Pinpoint the cell where the given text exists, returning its [X, Y] midpoint coordinate. 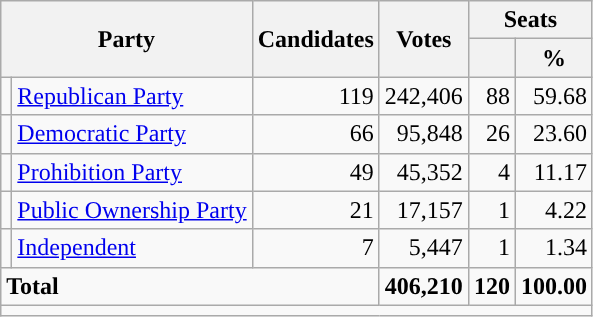
242,406 [424, 96]
45,352 [424, 172]
11.17 [554, 172]
23.60 [554, 134]
21 [316, 210]
17,157 [424, 210]
95,848 [424, 134]
Republican Party [132, 96]
26 [492, 134]
1.34 [554, 248]
59.68 [554, 96]
Total [190, 286]
5,447 [424, 248]
Seats [530, 20]
66 [316, 134]
100.00 [554, 286]
406,210 [424, 286]
4.22 [554, 210]
Independent [132, 248]
49 [316, 172]
Democratic Party [132, 134]
120 [492, 286]
Prohibition Party [132, 172]
Public Ownership Party [132, 210]
% [554, 58]
Candidates [316, 39]
Votes [424, 39]
4 [492, 172]
88 [492, 96]
119 [316, 96]
7 [316, 248]
Party [126, 39]
